Return the (X, Y) coordinate for the center point of the cell that contains the specified text.  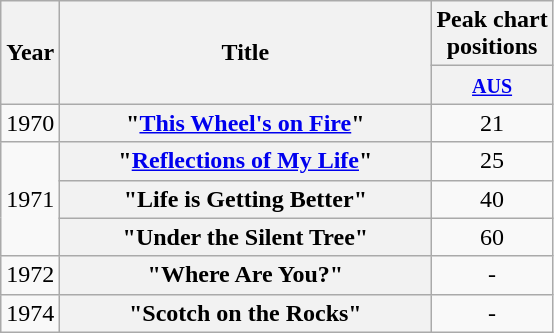
1971 (30, 199)
AUS (492, 85)
"Reflections of My Life" (246, 161)
1974 (30, 313)
Year (30, 52)
"Where Are You?" (246, 275)
"Scotch on the Rocks" (246, 313)
25 (492, 161)
"Under the Silent Tree" (246, 237)
21 (492, 123)
"This Wheel's on Fire" (246, 123)
"Life is Getting Better" (246, 199)
Peak chartpositions (492, 34)
40 (492, 199)
1970 (30, 123)
1972 (30, 275)
Title (246, 52)
60 (492, 237)
